Provide the [X, Y] coordinate of the cell's center where the given text is located.  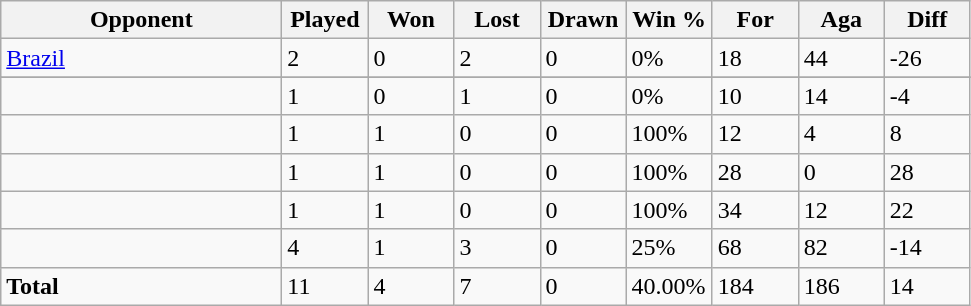
186 [841, 286]
184 [755, 286]
Drawn [583, 20]
8 [927, 134]
Total [142, 286]
Lost [497, 20]
-4 [927, 96]
Opponent [142, 20]
Brazil [142, 58]
Diff [927, 20]
82 [841, 248]
44 [841, 58]
22 [927, 210]
For [755, 20]
Aga [841, 20]
Won [411, 20]
7 [497, 286]
34 [755, 210]
10 [755, 96]
-14 [927, 248]
11 [325, 286]
25% [669, 248]
Win % [669, 20]
3 [497, 248]
40.00% [669, 286]
18 [755, 58]
68 [755, 248]
Played [325, 20]
-26 [927, 58]
